Output the [x, y] coordinate of the center of the cell containing the given text.  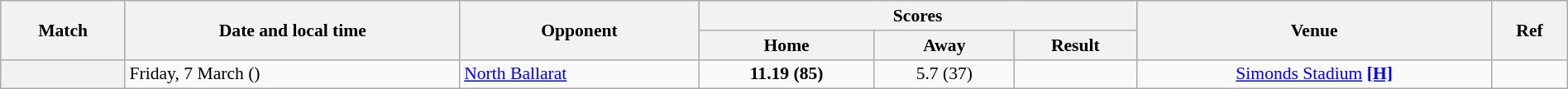
Ref [1530, 30]
Friday, 7 March () [293, 74]
Date and local time [293, 30]
Home [787, 45]
Simonds Stadium [H] [1313, 74]
Venue [1313, 30]
Opponent [579, 30]
Result [1075, 45]
North Ballarat [579, 74]
Scores [918, 16]
Match [63, 30]
11.19 (85) [787, 74]
Away [944, 45]
5.7 (37) [944, 74]
